For the text-containing cell, return its midpoint in (X, Y) coordinate format. 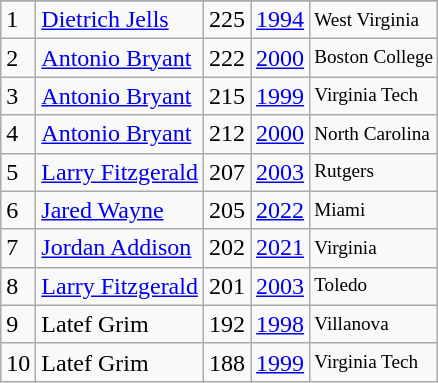
201 (226, 286)
192 (226, 324)
6 (18, 210)
West Virginia (374, 20)
North Carolina (374, 134)
Jordan Addison (120, 248)
Miami (374, 210)
1 (18, 20)
1994 (280, 20)
9 (18, 324)
4 (18, 134)
207 (226, 172)
7 (18, 248)
222 (226, 58)
2021 (280, 248)
202 (226, 248)
Virginia (374, 248)
8 (18, 286)
215 (226, 96)
188 (226, 362)
5 (18, 172)
Boston College (374, 58)
3 (18, 96)
205 (226, 210)
212 (226, 134)
Rutgers (374, 172)
Jared Wayne (120, 210)
2022 (280, 210)
1998 (280, 324)
Toledo (374, 286)
Dietrich Jells (120, 20)
225 (226, 20)
10 (18, 362)
Villanova (374, 324)
2 (18, 58)
